Find where the given text appears and provide that cell's center as [x, y] coordinate. 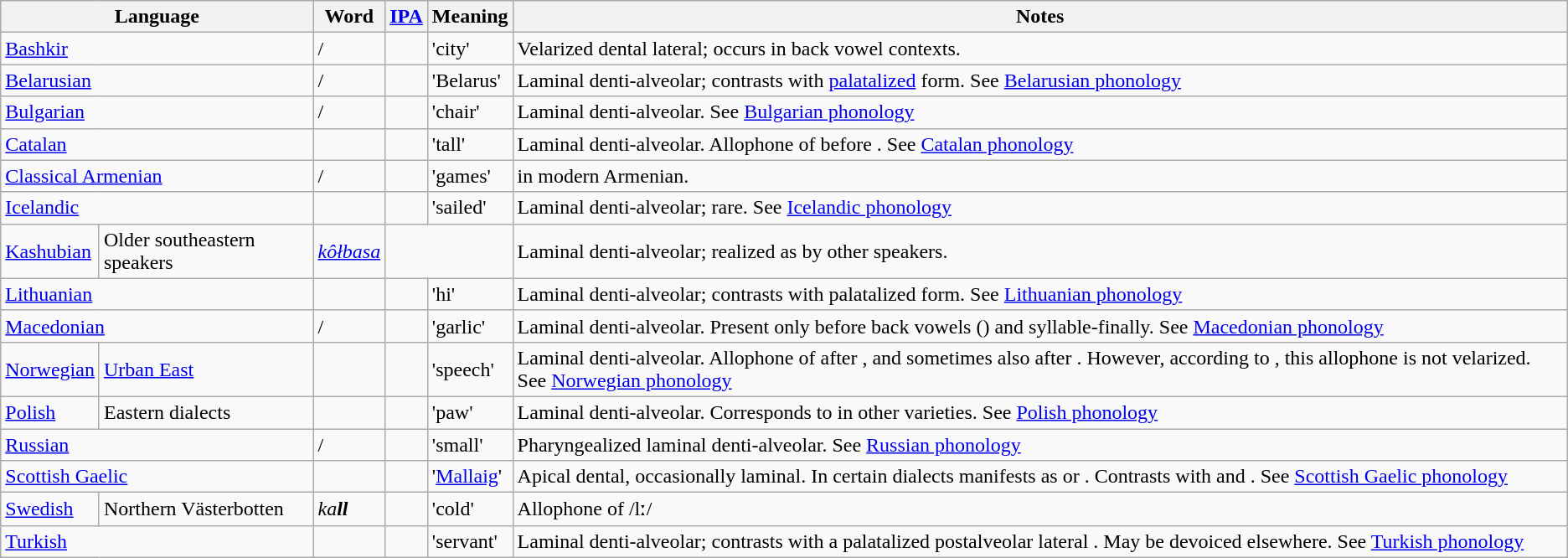
Laminal denti-alveolar. Corresponds to in other varieties. See Polish phonology [1040, 412]
Laminal denti-alveolar; rare. See Icelandic phonology [1040, 208]
Apical dental, occasionally laminal. In certain dialects manifests as or . Contrasts with and . See Scottish Gaelic phonology [1040, 477]
Language [157, 17]
'paw' [470, 412]
'sailed' [470, 208]
'city' [470, 49]
Velarized dental lateral; occurs in back vowel contexts. [1040, 49]
Northern Västerbotten [206, 509]
Urban East [206, 369]
Laminal denti-alveolar; contrasts with a palatalized postalveolar lateral . May be devoiced elsewhere. See Turkish phonology [1040, 541]
kall [349, 509]
Laminal denti-alveolar. Present only before back vowels () and syllable-finally. See Macedonian phonology [1040, 326]
Turkish [157, 541]
Kashubian [50, 251]
Norwegian [50, 369]
Macedonian [157, 326]
Laminal denti-alveolar; realized as by other speakers. [1040, 251]
'tall' [470, 144]
'chair' [470, 112]
'games' [470, 176]
'speech' [470, 369]
kôłbasa [349, 251]
Allophone of /lː/ [1040, 509]
Bashkir [157, 49]
Laminal denti-alveolar; contrasts with palatalized form. See Belarusian phonology [1040, 80]
in modern Armenian. [1040, 176]
Laminal denti-alveolar. Allophone of before . See Catalan phonology [1040, 144]
Bulgarian [157, 112]
Russian [157, 445]
'small' [470, 445]
'servant' [470, 541]
Word [349, 17]
Belarusian [157, 80]
Polish [50, 412]
Swedish [50, 509]
'cold' [470, 509]
Scottish Gaelic [157, 477]
Eastern dialects [206, 412]
'garlic' [470, 326]
Lithuanian [157, 294]
'Belarus' [470, 80]
Laminal denti-alveolar; contrasts with palatalized form. See Lithuanian phonology [1040, 294]
IPA [407, 17]
Older southeastern speakers [206, 251]
Classical Armenian [157, 176]
Catalan [157, 144]
Meaning [470, 17]
Pharyngealized laminal denti-alveolar. See Russian phonology [1040, 445]
'hi' [470, 294]
'Mallaig' [470, 477]
Laminal denti-alveolar. See Bulgarian phonology [1040, 112]
Notes [1040, 17]
Icelandic [157, 208]
